For the text-containing cell, return its midpoint in (x, y) coordinate format. 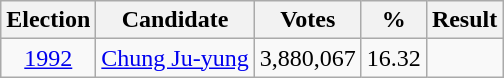
Result (464, 20)
Votes (308, 20)
Chung Ju-yung (175, 58)
16.32 (394, 58)
Election (48, 20)
Candidate (175, 20)
% (394, 20)
1992 (48, 58)
3,880,067 (308, 58)
